For the text-containing cell, return its midpoint in (X, Y) coordinate format. 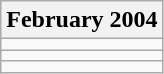
February 2004 (82, 20)
